Identify which cell holds the provided text, then report its (X, Y) central coordinate. 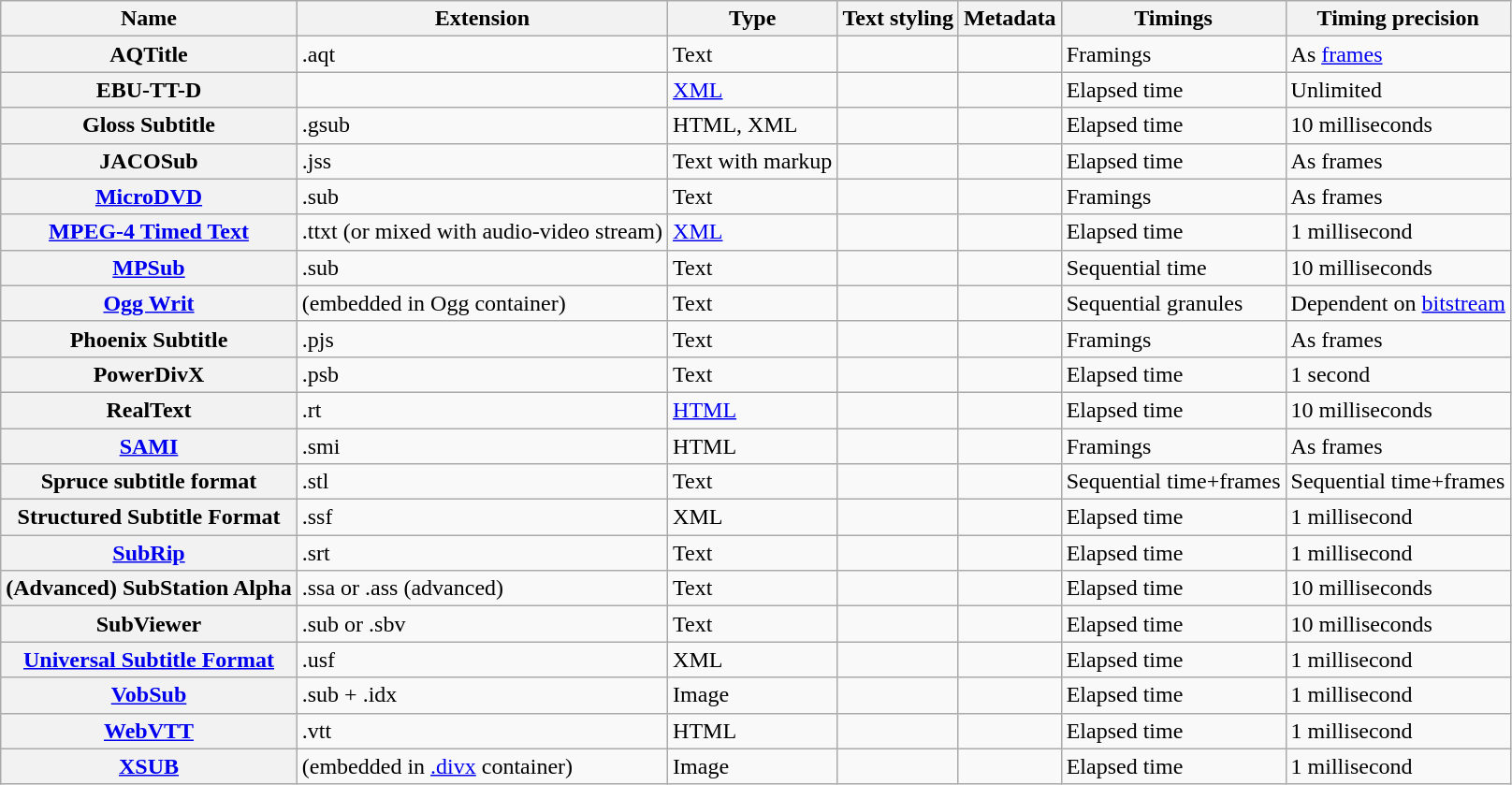
.rt (482, 410)
SubRip (149, 553)
Structured Subtitle Format (149, 517)
Timings (1173, 19)
Spruce subtitle format (149, 482)
.pjs (482, 339)
Extension (482, 19)
Sequential granules (1173, 303)
.stl (482, 482)
PowerDivX (149, 374)
(Advanced) SubStation Alpha (149, 589)
MPEG-4 Timed Text (149, 232)
MicroDVD (149, 196)
RealText (149, 410)
.sub + .idx (482, 695)
EBU-TT-D (149, 90)
.vtt (482, 731)
Universal Subtitle Format (149, 660)
JACOSub (149, 161)
.ssa or .ass (advanced) (482, 589)
Ogg Writ (149, 303)
Type (752, 19)
VobSub (149, 695)
.jss (482, 161)
XSUB (149, 766)
SAMI (149, 446)
1 second (1398, 374)
Metadata (1010, 19)
(embedded in Ogg container) (482, 303)
Text styling (898, 19)
.usf (482, 660)
Sequential time (1173, 268)
Unlimited (1398, 90)
Text with markup (752, 161)
HTML, XML (752, 125)
Timing precision (1398, 19)
AQTitle (149, 54)
Name (149, 19)
SubViewer (149, 624)
(embedded in .divx container) (482, 766)
Phoenix Subtitle (149, 339)
.smi (482, 446)
.ssf (482, 517)
Dependent on bitstream (1398, 303)
Gloss Subtitle (149, 125)
.gsub (482, 125)
WebVTT (149, 731)
.sub or .sbv (482, 624)
.srt (482, 553)
.ttxt (or mixed with audio-video stream) (482, 232)
.aqt (482, 54)
MPSub (149, 268)
.psb (482, 374)
